Scan for the cell matching the given text and deliver its (X, Y) coordinate at center. 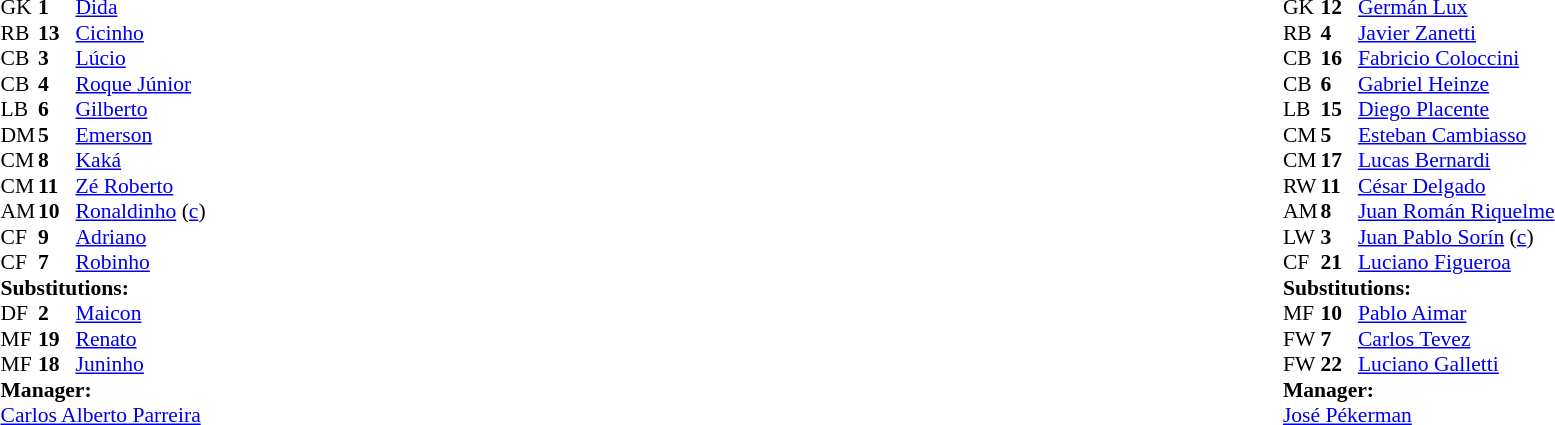
Lucas Bernardi (1456, 161)
Carlos Tevez (1456, 339)
Robinho (141, 263)
Zé Roberto (141, 186)
DM (19, 135)
18 (57, 365)
9 (57, 237)
Luciano Galletti (1456, 365)
Ronaldinho (c) (141, 211)
Juan Pablo Sorín (c) (1456, 237)
Pablo Aimar (1456, 313)
16 (1339, 59)
19 (57, 339)
DF (19, 313)
LW (1302, 237)
Javier Zanetti (1456, 33)
Diego Placente (1456, 109)
15 (1339, 109)
Renato (141, 339)
Fabricio Coloccini (1456, 59)
Maicon (141, 313)
Roque Júnior (141, 84)
RW (1302, 186)
César Delgado (1456, 186)
21 (1339, 263)
22 (1339, 365)
Lúcio (141, 59)
13 (57, 33)
Kaká (141, 161)
Juninho (141, 365)
2 (57, 313)
Emerson (141, 135)
Cicinho (141, 33)
Juan Román Riquelme (1456, 211)
Esteban Cambiasso (1456, 135)
Adriano (141, 237)
Gilberto (141, 109)
17 (1339, 161)
Gabriel Heinze (1456, 84)
Luciano Figueroa (1456, 263)
